Find where the given text appears and provide that cell's center as (x, y) coordinate. 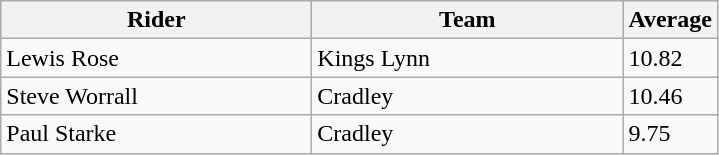
Team (468, 20)
9.75 (670, 134)
Paul Starke (156, 134)
Average (670, 20)
Steve Worrall (156, 96)
10.82 (670, 58)
Lewis Rose (156, 58)
Rider (156, 20)
Kings Lynn (468, 58)
10.46 (670, 96)
